Output the [x, y] coordinate of the center of the cell containing the given text.  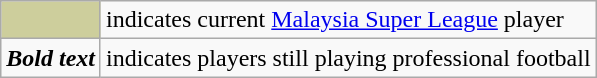
Bold text [51, 58]
indicates current Malaysia Super League player [348, 20]
indicates players still playing professional football [348, 58]
